Detect which cell encompasses the target text, then output its [X, Y] center coordinate. 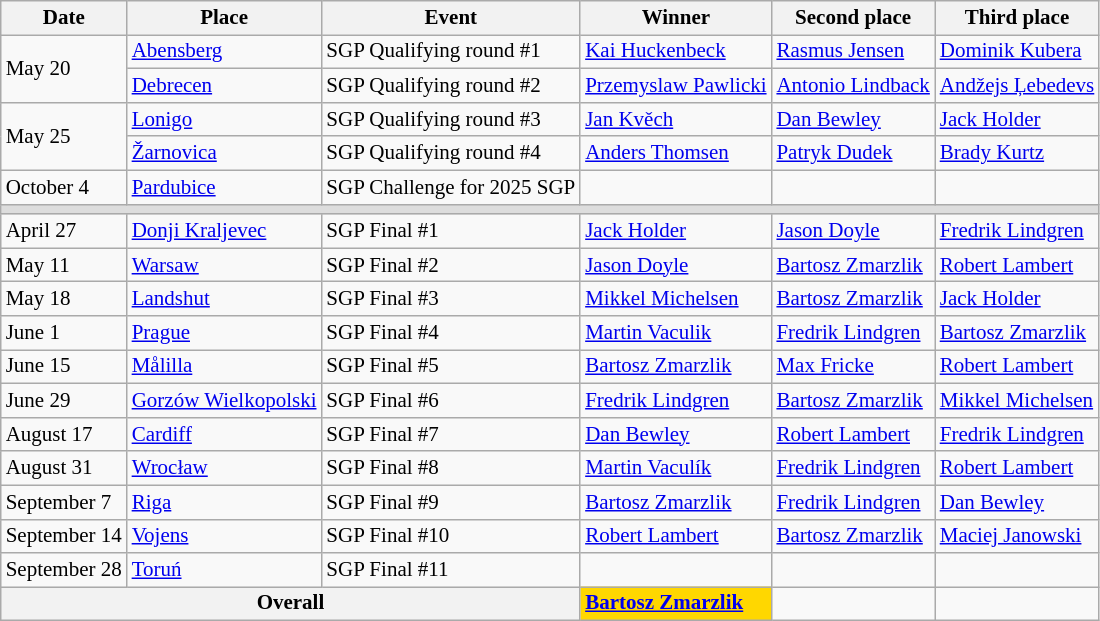
Kai Huckenbeck [676, 52]
Målilla [224, 367]
June 1 [64, 333]
Pardubice [224, 187]
September 14 [64, 536]
SGP Challenge for 2025 SGP [450, 187]
May 18 [64, 299]
Landshut [224, 299]
SGP Qualifying round #1 [450, 52]
SGP Final #11 [450, 570]
Winner [676, 18]
Martin Vaculík [676, 468]
SGP Qualifying round #4 [450, 153]
September 7 [64, 502]
Place [224, 18]
Brady Kurtz [1017, 153]
May 25 [64, 136]
Donji Kraljevec [224, 231]
August 17 [64, 434]
Cardiff [224, 434]
May 11 [64, 265]
SGP Qualifying round #3 [450, 119]
SGP Final #6 [450, 400]
Maciej Janowski [1017, 536]
Third place [1017, 18]
Antonio Lindback [852, 86]
SGP Final #7 [450, 434]
Gorzów Wielkopolski [224, 400]
Wrocław [224, 468]
SGP Final #2 [450, 265]
Przemyslaw Pawlicki [676, 86]
SGP Final #1 [450, 231]
Jan Kvěch [676, 119]
Žarnovica [224, 153]
August 31 [64, 468]
June 29 [64, 400]
September 28 [64, 570]
SGP Final #9 [450, 502]
Dominik Kubera [1017, 52]
Warsaw [224, 265]
Date [64, 18]
Martin Vaculik [676, 333]
Prague [224, 333]
SGP Final #3 [450, 299]
Overall [290, 604]
SGP Final #8 [450, 468]
Anders Thomsen [676, 153]
May 20 [64, 69]
SGP Final #5 [450, 367]
Riga [224, 502]
SGP Final #10 [450, 536]
October 4 [64, 187]
Debrecen [224, 86]
Max Fricke [852, 367]
Lonigo [224, 119]
Vojens [224, 536]
Toruń [224, 570]
Andžejs Ļebedevs [1017, 86]
Patryk Dudek [852, 153]
SGP Qualifying round #2 [450, 86]
Second place [852, 18]
SGP Final #4 [450, 333]
June 15 [64, 367]
Abensberg [224, 52]
Rasmus Jensen [852, 52]
April 27 [64, 231]
Event [450, 18]
